Capture the cell that displays the provided text and extract its (X, Y) central coordinate. 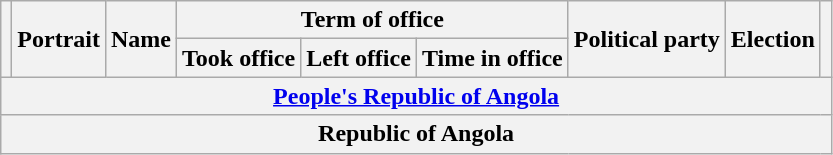
Name (140, 39)
Election (772, 39)
Republic of Angola (416, 134)
Political party (646, 39)
Term of office (373, 20)
Portrait (59, 39)
Took office (239, 58)
Time in office (492, 58)
People's Republic of Angola (416, 96)
Left office (359, 58)
